Provide the (X, Y) coordinate of the cell's center where the given text is located.  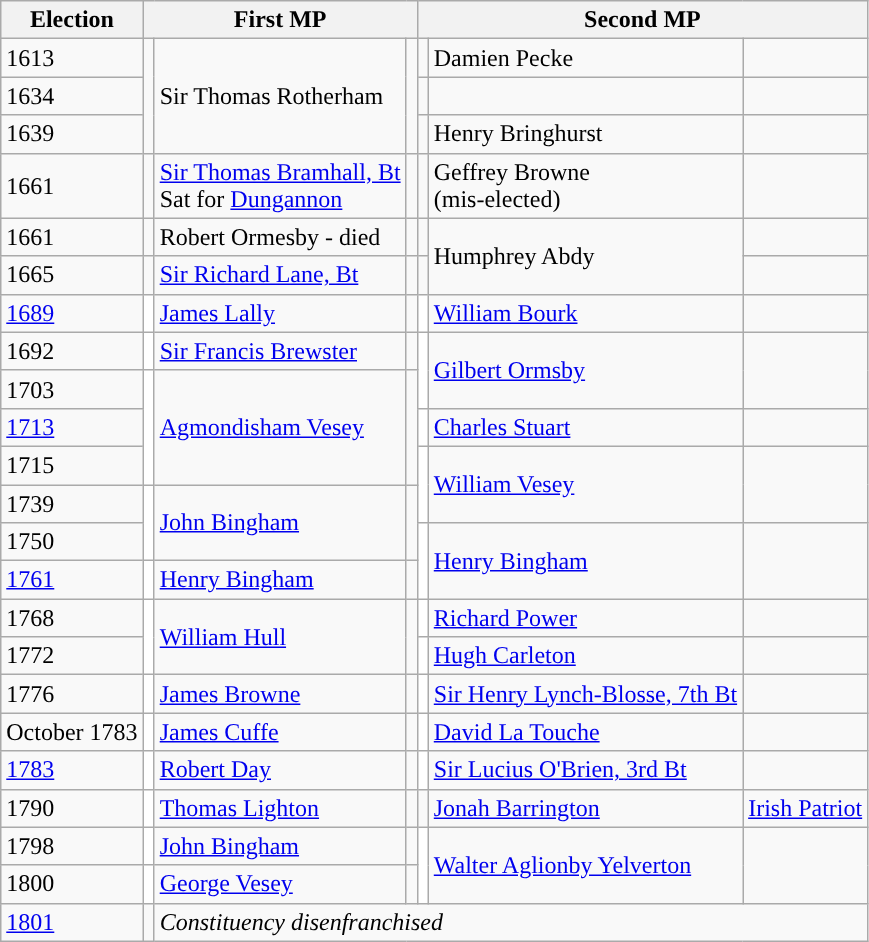
1776 (72, 694)
1739 (72, 503)
James Browne (280, 694)
1692 (72, 351)
1772 (72, 656)
1790 (72, 808)
Sir Thomas Bramhall, BtSat for Dungannon (280, 186)
1783 (72, 770)
1715 (72, 465)
Second MP (642, 20)
Irish Patriot (806, 808)
Sir Henry Lynch-Blosse, 7th Bt (585, 694)
Robert Day (280, 770)
October 1783 (72, 732)
1639 (72, 134)
1768 (72, 618)
1801 (72, 922)
Agmondisham Vesey (280, 427)
Damien Pecke (585, 58)
Sir Lucius O'Brien, 3rd Bt (585, 770)
1798 (72, 846)
1634 (72, 96)
1703 (72, 389)
1713 (72, 427)
1800 (72, 884)
Sir Thomas Rotherham (280, 96)
William Vesey (585, 484)
Charles Stuart (585, 427)
David La Touche (585, 732)
Thomas Lighton (280, 808)
Gilbert Ormsby (585, 370)
William Bourk (585, 313)
William Hull (280, 637)
Humphrey Abdy (585, 256)
Election (72, 20)
First MP (280, 20)
1689 (72, 313)
Robert Ormesby - died (280, 237)
Geffrey Browne(mis-elected) (585, 186)
Constituency disenfranchised (511, 922)
Henry Bringhurst (585, 134)
James Lally (280, 313)
Walter Aglionby Yelverton (585, 865)
1665 (72, 275)
1761 (72, 580)
1750 (72, 542)
Richard Power (585, 618)
Hugh Carleton (585, 656)
George Vesey (280, 884)
1613 (72, 58)
Sir Francis Brewster (280, 351)
Jonah Barrington (585, 808)
James Cuffe (280, 732)
Sir Richard Lane, Bt (280, 275)
